Capture the cell that displays the provided text and extract its (x, y) central coordinate. 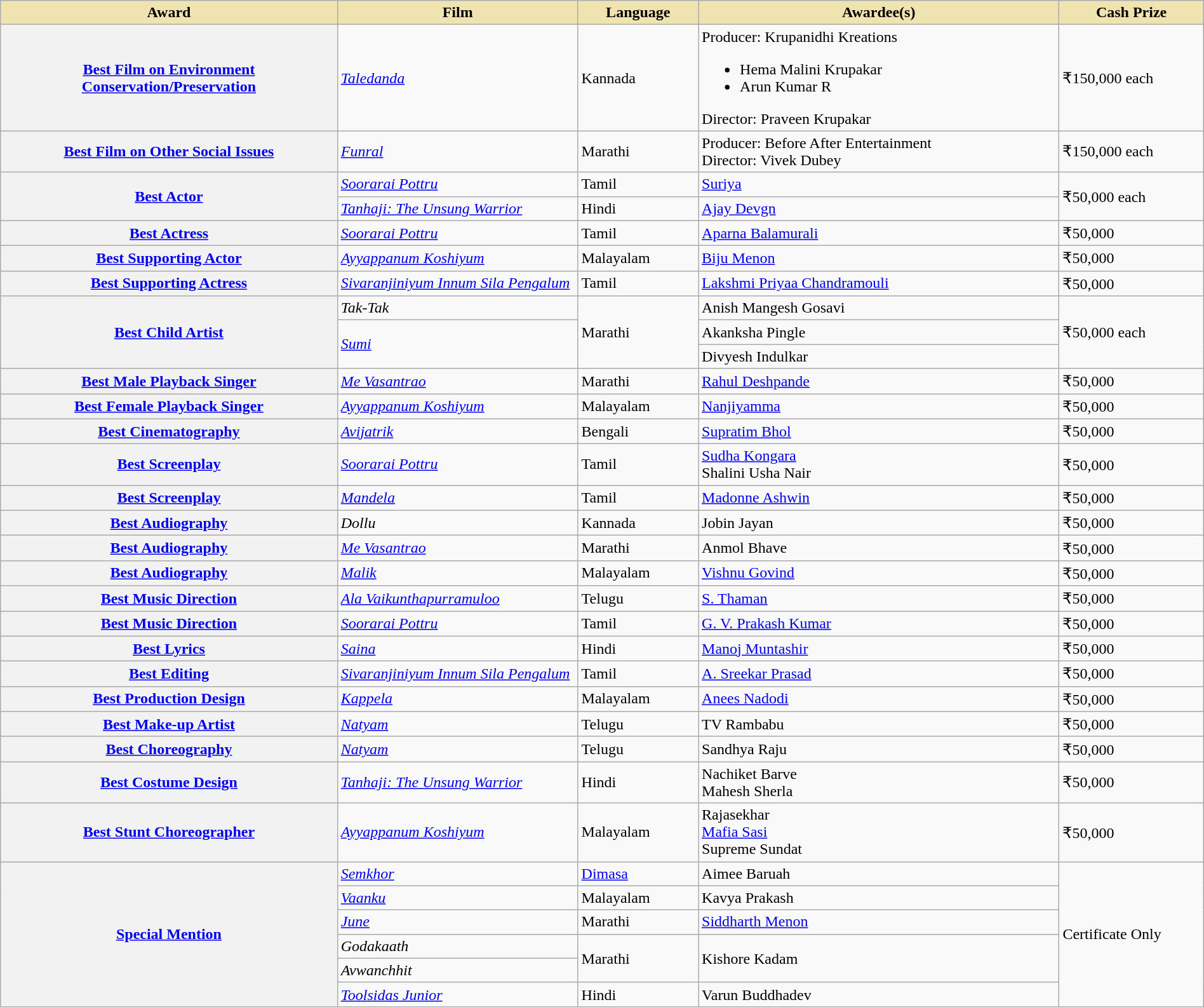
Siddharth Menon (879, 922)
S. Thaman (879, 598)
Rajasekhar Mafia Sasi Supreme Sundat (879, 832)
Saina (457, 649)
A. Sreekar Prasad (879, 674)
Madonne Ashwin (879, 498)
Best Male Playback Singer (169, 381)
Aimee Baruah (879, 874)
Toolsidas Junior (457, 994)
Nanjiyamma (879, 407)
Funral (457, 151)
Ala Vaikunthapurramuloo (457, 598)
TV Rambabu (879, 724)
Godakaath (457, 946)
Best Actor (169, 196)
Vishnu Govind (879, 573)
Best Editing (169, 674)
Manoj Muntashir (879, 649)
Best Child Artist (169, 332)
Dimasa (638, 874)
Cash Prize (1132, 13)
Best Costume Design (169, 783)
Anmol Bhave (879, 548)
Kappela (457, 699)
Language (638, 13)
June (457, 922)
Taledanda (457, 78)
Supratim Bhol (879, 431)
Best Make-up Artist (169, 724)
Avijatrik (457, 431)
Producer: Krupanidhi KreationsHema Malini KrupakarArun Kumar RDirector: Praveen Krupakar (879, 78)
Certificate Only (1132, 934)
Dollu (457, 523)
Sudha KongaraShalini Usha Nair (879, 465)
Best Supporting Actress (169, 283)
Best Supporting Actor (169, 259)
Ajay Devgn (879, 208)
Awardee(s) (879, 13)
Best Female Playback Singer (169, 407)
Kavya Prakash (879, 898)
Best Cinematography (169, 431)
Nachiket BarveMahesh Sherla (879, 783)
Best Choreography (169, 749)
Jobin Jayan (879, 523)
G. V. Prakash Kumar (879, 624)
Divyesh Indulkar (879, 356)
Sumi (457, 344)
Special Mention (169, 934)
Avwanchhit (457, 970)
Lakshmi Priyaa Chandramouli (879, 283)
Producer: Before After EntertainmentDirector: Vivek Dubey (879, 151)
Biju Menon (879, 259)
Kishore Kadam (879, 958)
Aparna Balamurali (879, 233)
Varun Buddhadev (879, 994)
Mandela (457, 498)
Best Actress (169, 233)
Rahul Deshpande (879, 381)
Akanksha Pingle (879, 332)
Best Stunt Choreographer (169, 832)
Award (169, 13)
Best Film on Environment Conservation/Preservation (169, 78)
Suriya (879, 184)
Anish Mangesh Gosavi (879, 308)
Malik (457, 573)
Semkhor (457, 874)
Bengali (638, 431)
Best Film on Other Social Issues (169, 151)
Anees Nadodi (879, 699)
Film (457, 13)
Vaanku (457, 898)
Best Lyrics (169, 649)
Best Production Design (169, 699)
Tak-Tak (457, 308)
Sandhya Raju (879, 749)
